Search for the cell housing the specified text and yield its (x, y) center coordinate. 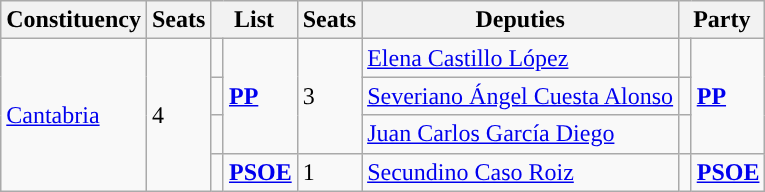
Party (722, 20)
3 (329, 96)
Cantabria (74, 115)
Constituency (74, 20)
Secundino Caso Roiz (520, 172)
Deputies (520, 20)
1 (329, 172)
List (254, 20)
4 (178, 115)
Juan Carlos García Diego (520, 134)
Severiano Ángel Cuesta Alonso (520, 96)
Elena Castillo López (520, 58)
